Return the [X, Y] coordinate for the center point of the cell that contains the specified text.  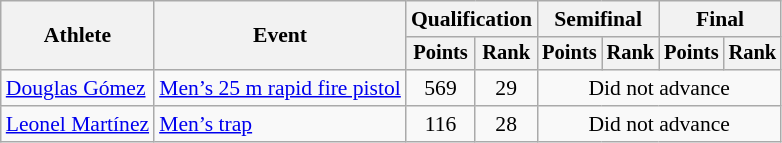
569 [440, 88]
Men’s 25 m rapid fire pistol [280, 88]
Athlete [78, 36]
Event [280, 36]
Qualification [472, 19]
29 [506, 88]
Men’s trap [280, 124]
Semifinal [598, 19]
Final [720, 19]
116 [440, 124]
Douglas Gómez [78, 88]
Leonel Martínez [78, 124]
28 [506, 124]
